Locate the cell with the specified text and output its [x, y] center coordinate. 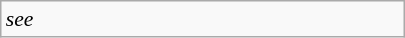
see [203, 19]
